Detect which cell encompasses the target text, then output its [X, Y] center coordinate. 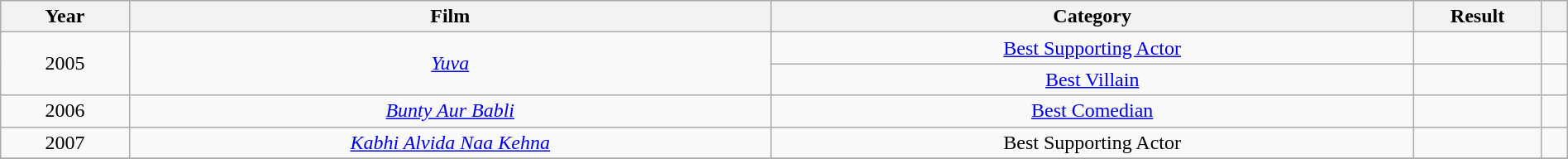
Kabhi Alvida Naa Kehna [450, 142]
Best Comedian [1092, 111]
Film [450, 17]
Result [1477, 17]
Best Villain [1092, 79]
Yuva [450, 64]
2007 [65, 142]
Category [1092, 17]
2006 [65, 111]
Bunty Aur Babli [450, 111]
2005 [65, 64]
Year [65, 17]
